For the text-containing cell, return its midpoint in (X, Y) coordinate format. 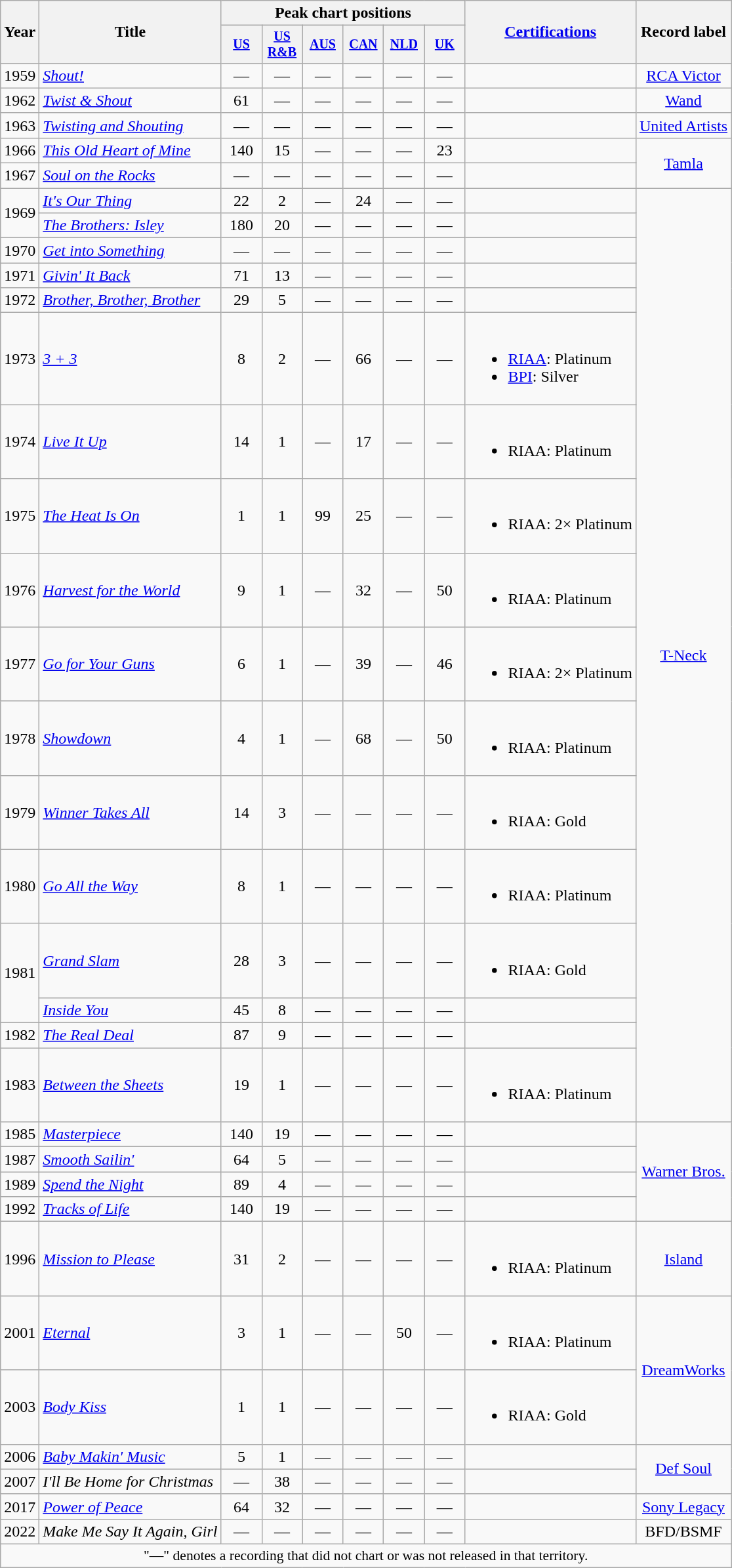
Warner Bros. (683, 1172)
Harvest for the World (130, 590)
Make Me Say It Again, Girl (130, 1531)
99 (323, 515)
Smooth Sailin' (130, 1159)
1992 (20, 1209)
Mission to Please (130, 1259)
13 (282, 275)
1996 (20, 1259)
24 (363, 201)
180 (241, 226)
1969 (20, 213)
Baby Makin' Music (130, 1457)
Winner Takes All (130, 812)
The Real Deal (130, 1035)
2001 (20, 1333)
1966 (20, 150)
6 (241, 664)
66 (363, 359)
20 (282, 226)
Grand Slam (130, 960)
1978 (20, 738)
25 (363, 515)
Twisting and Shouting (130, 125)
Tamla (683, 163)
The Heat Is On (130, 515)
1977 (20, 664)
Go All the Way (130, 887)
89 (241, 1184)
RIAA: PlatinumBPI: Silver (551, 359)
1973 (20, 359)
2017 (20, 1506)
Certifications (551, 32)
1980 (20, 887)
Year (20, 32)
Get into Something (130, 251)
31 (241, 1259)
1970 (20, 251)
28 (241, 960)
NLD (404, 45)
46 (445, 664)
1976 (20, 590)
Body Kiss (130, 1407)
Power of Peace (130, 1506)
Go for Your Guns (130, 664)
Showdown (130, 738)
Masterpiece (130, 1135)
T-Neck (683, 655)
Shout! (130, 75)
Twist & Shout (130, 100)
Record label (683, 32)
22 (241, 201)
2003 (20, 1407)
Between the Sheets (130, 1085)
2006 (20, 1457)
Island (683, 1259)
1975 (20, 515)
1959 (20, 75)
1971 (20, 275)
Soul on the Rocks (130, 176)
1982 (20, 1035)
Def Soul (683, 1469)
CAN (363, 45)
United Artists (683, 125)
15 (282, 150)
45 (241, 1010)
1989 (20, 1184)
UK (445, 45)
Spend the Night (130, 1184)
BFD/BSMF (683, 1531)
I'll Be Home for Christmas (130, 1481)
The Brothers: Isley (130, 226)
It's Our Thing (130, 201)
1983 (20, 1085)
USR&B (282, 45)
AUS (323, 45)
38 (282, 1481)
2007 (20, 1481)
17 (363, 442)
Sony Legacy (683, 1506)
Title (130, 32)
1962 (20, 100)
"—" denotes a recording that did not chart or was not released in that territory. (366, 1556)
Tracks of Life (130, 1209)
39 (363, 664)
2022 (20, 1531)
1987 (20, 1159)
1963 (20, 125)
Brother, Brother, Brother (130, 300)
87 (241, 1035)
US (241, 45)
Wand (683, 100)
29 (241, 300)
Peak chart positions (343, 13)
1979 (20, 812)
1967 (20, 176)
This Old Heart of Mine (130, 150)
1985 (20, 1135)
68 (363, 738)
71 (241, 275)
1974 (20, 442)
3 + 3 (130, 359)
1972 (20, 300)
Givin' It Back (130, 275)
Inside You (130, 1010)
61 (241, 100)
Live It Up (130, 442)
Eternal (130, 1333)
RCA Victor (683, 75)
DreamWorks (683, 1370)
23 (445, 150)
1981 (20, 973)
